Determine the [X, Y] coordinate at the center of the cell enclosing the given text.  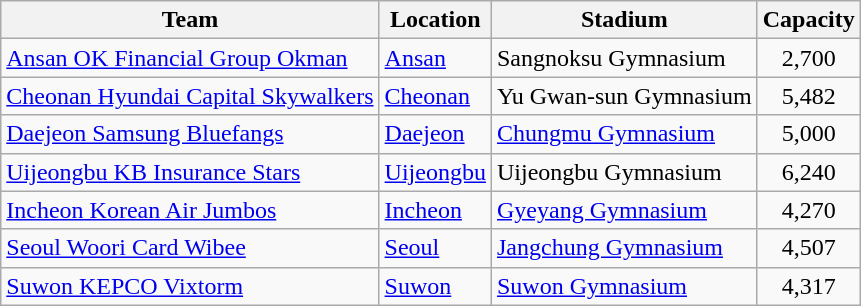
5,482 [808, 96]
4,270 [808, 210]
Stadium [624, 20]
Team [190, 20]
Uijeongbu Gymnasium [624, 172]
Uijeongbu KB Insurance Stars [190, 172]
Uijeongbu [435, 172]
Location [435, 20]
Ansan [435, 58]
4,317 [808, 286]
Sangnoksu Gymnasium [624, 58]
Incheon [435, 210]
Yu Gwan-sun Gymnasium [624, 96]
Incheon Korean Air Jumbos [190, 210]
6,240 [808, 172]
Daejeon [435, 134]
Suwon KEPCO Vixtorm [190, 286]
Capacity [808, 20]
Cheonan [435, 96]
Ansan OK Financial Group Okman [190, 58]
Jangchung Gymnasium [624, 248]
5,000 [808, 134]
Suwon Gymnasium [624, 286]
Seoul [435, 248]
Chungmu Gymnasium [624, 134]
4,507 [808, 248]
Daejeon Samsung Bluefangs [190, 134]
2,700 [808, 58]
Seoul Woori Card Wibee [190, 248]
Suwon [435, 286]
Gyeyang Gymnasium [624, 210]
Cheonan Hyundai Capital Skywalkers [190, 96]
